Pinpoint the cell where the given text exists, returning its [x, y] midpoint coordinate. 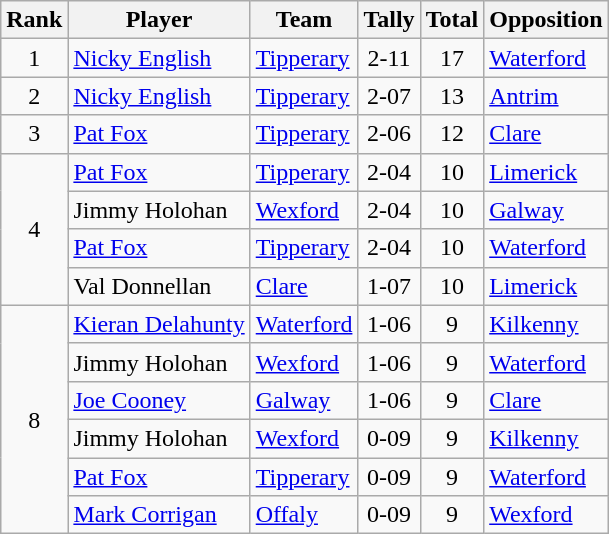
Total [452, 20]
1 [34, 58]
3 [34, 134]
2-07 [389, 96]
8 [34, 419]
Antrim [546, 96]
Val Donnellan [159, 286]
2 [34, 96]
Opposition [546, 20]
2-06 [389, 134]
12 [452, 134]
Mark Corrigan [159, 515]
Team [304, 20]
Player [159, 20]
Offaly [304, 515]
Rank [34, 20]
Joe Cooney [159, 400]
13 [452, 96]
2-11 [389, 58]
Kieran Delahunty [159, 324]
17 [452, 58]
Tally [389, 20]
4 [34, 229]
1-07 [389, 286]
